Identify which cell holds the provided text, then report its [X, Y] central coordinate. 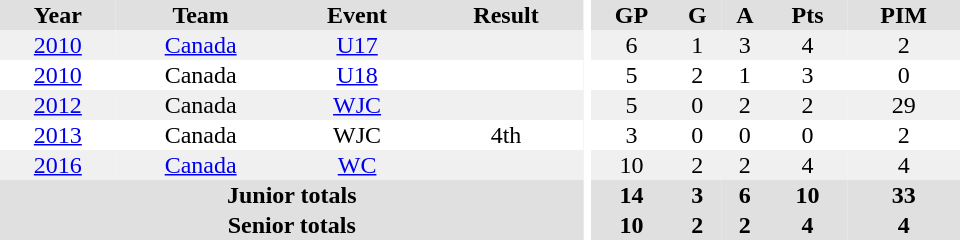
WC [358, 165]
Event [358, 15]
Senior totals [292, 225]
2016 [58, 165]
A [745, 15]
Year [58, 15]
U18 [358, 75]
U17 [358, 45]
Junior totals [292, 195]
4th [506, 135]
2013 [58, 135]
G [698, 15]
GP [631, 15]
14 [631, 195]
33 [904, 195]
Team [201, 15]
29 [904, 105]
PIM [904, 15]
Result [506, 15]
2012 [58, 105]
Pts [808, 15]
